Capture the cell that displays the provided text and extract its (x, y) central coordinate. 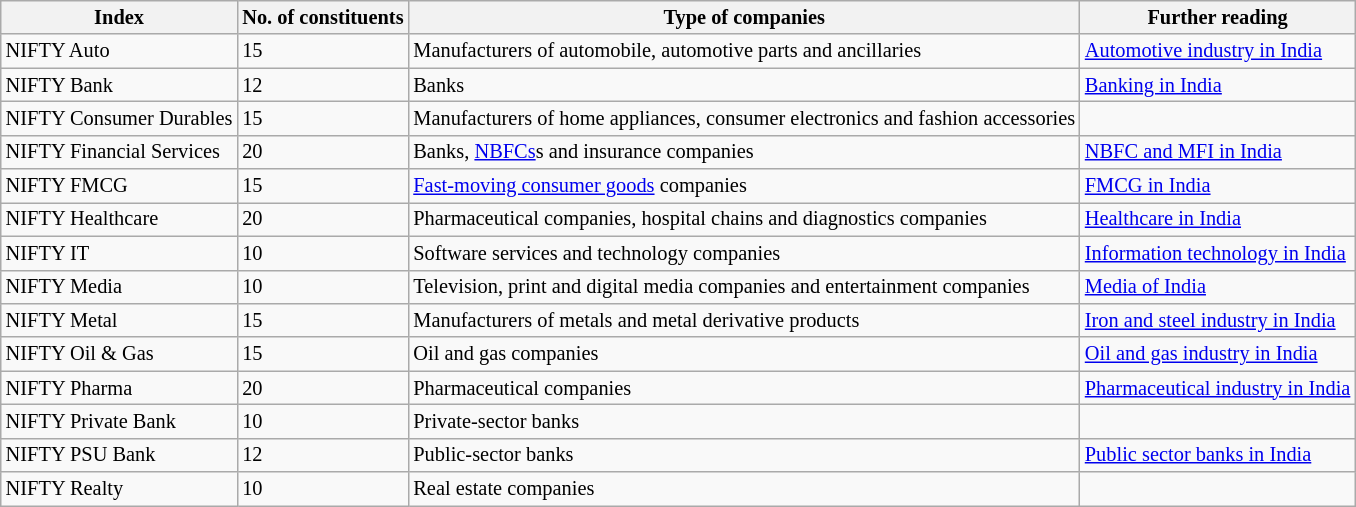
Manufacturers of home appliances, consumer electronics and fashion accessories (744, 118)
Pharmaceutical companies (744, 388)
FMCG in India (1218, 186)
No. of constituents (322, 17)
Oil and gas companies (744, 354)
NIFTY IT (120, 253)
Television, print and digital media companies and entertainment companies (744, 287)
Private-sector banks (744, 421)
Type of companies (744, 17)
NIFTY Oil & Gas (120, 354)
Media of India (1218, 287)
NBFC and MFI in India (1218, 152)
Iron and steel industry in India (1218, 320)
Information technology in India (1218, 253)
NIFTY Consumer Durables (120, 118)
NIFTY Healthcare (120, 219)
Manufacturers of automobile, automotive parts and ancillaries (744, 51)
Banks, NBFCss and insurance companies (744, 152)
NIFTY Realty (120, 489)
Real estate companies (744, 489)
Index (120, 17)
Automotive industry in India (1218, 51)
Pharmaceutical companies, hospital chains and diagnostics companies (744, 219)
NIFTY FMCG (120, 186)
Banking in India (1218, 85)
NIFTY PSU Bank (120, 455)
NIFTY Pharma (120, 388)
Fast-moving consumer goods companies (744, 186)
Public-sector banks (744, 455)
Pharmaceutical industry in India (1218, 388)
Oil and gas industry in India (1218, 354)
Public sector banks in India (1218, 455)
NIFTY Auto (120, 51)
Manufacturers of metals and metal derivative products (744, 320)
Healthcare in India (1218, 219)
NIFTY Private Bank (120, 421)
Software services and technology companies (744, 253)
Further reading (1218, 17)
NIFTY Bank (120, 85)
NIFTY Financial Services (120, 152)
NIFTY Media (120, 287)
Banks (744, 85)
NIFTY Metal (120, 320)
